Identify which cell holds the provided text, then report its [x, y] central coordinate. 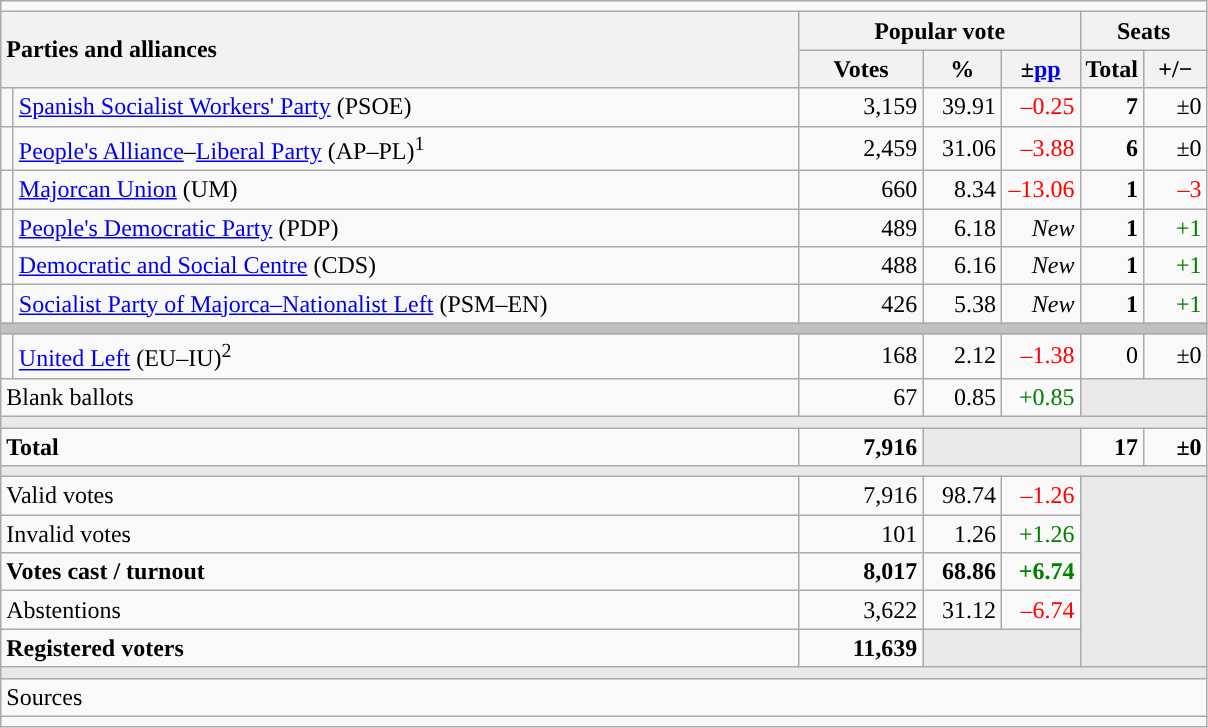
–3 [1176, 190]
Popular vote [940, 31]
Socialist Party of Majorca–Nationalist Left (PSM–EN) [406, 304]
11,639 [861, 648]
3,622 [861, 610]
0.85 [962, 397]
488 [861, 266]
Registered voters [400, 648]
–6.74 [1040, 610]
1.26 [962, 534]
168 [861, 356]
–0.25 [1040, 107]
Blank ballots [400, 397]
–3.88 [1040, 148]
–1.38 [1040, 356]
Seats [1144, 31]
Abstentions [400, 610]
31.06 [962, 148]
67 [861, 397]
+1.26 [1040, 534]
3,159 [861, 107]
–1.26 [1040, 496]
0 [1112, 356]
101 [861, 534]
39.91 [962, 107]
Parties and alliances [400, 50]
6.18 [962, 228]
+6.74 [1040, 572]
+0.85 [1040, 397]
Votes [861, 69]
98.74 [962, 496]
8,017 [861, 572]
68.86 [962, 572]
–13.06 [1040, 190]
Spanish Socialist Workers' Party (PSOE) [406, 107]
People's Alliance–Liberal Party (AP–PL)1 [406, 148]
Invalid votes [400, 534]
8.34 [962, 190]
+/− [1176, 69]
31.12 [962, 610]
2.12 [962, 356]
660 [861, 190]
6 [1112, 148]
±pp [1040, 69]
2,459 [861, 148]
489 [861, 228]
United Left (EU–IU)2 [406, 356]
Sources [604, 697]
People's Democratic Party (PDP) [406, 228]
6.16 [962, 266]
Democratic and Social Centre (CDS) [406, 266]
17 [1112, 447]
Valid votes [400, 496]
Votes cast / turnout [400, 572]
Majorcan Union (UM) [406, 190]
% [962, 69]
426 [861, 304]
5.38 [962, 304]
7 [1112, 107]
